Locate the cell with the specified text and output its (X, Y) center coordinate. 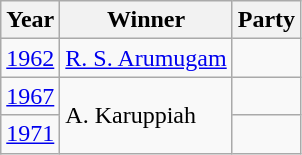
Winner (146, 20)
1962 (30, 58)
1967 (30, 96)
R. S. Arumugam (146, 58)
Year (30, 20)
Party (266, 20)
1971 (30, 134)
A. Karuppiah (146, 115)
